Provide the [x, y] coordinate of the cell's center where the given text is located.  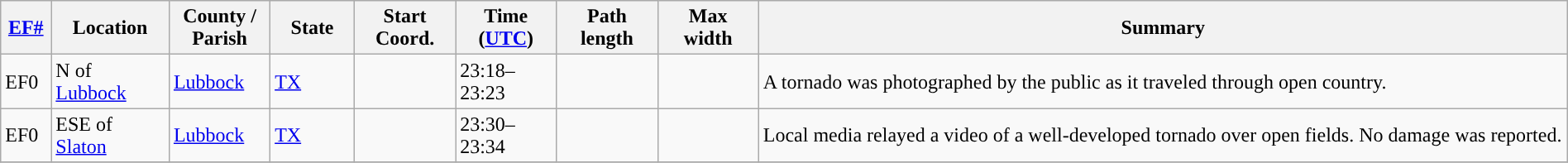
23:30–23:34 [506, 136]
Summary [1163, 28]
Location [111, 28]
Path length [607, 28]
Max width [708, 28]
Local media relayed a video of a well-developed tornado over open fields. No damage was reported. [1163, 136]
EF# [26, 28]
23:18–23:23 [506, 81]
N of Lubbock [111, 81]
County / Parish [219, 28]
Start Coord. [404, 28]
A tornado was photographed by the public as it traveled through open country. [1163, 81]
State [313, 28]
Time (UTC) [506, 28]
ESE of Slaton [111, 136]
